Locate the cell with the specified text and output its (x, y) center coordinate. 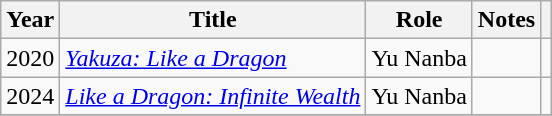
Yakuza: Like a Dragon (213, 58)
2020 (30, 58)
Title (213, 20)
Like a Dragon: Infinite Wealth (213, 96)
Role (419, 20)
2024 (30, 96)
Year (30, 20)
Notes (506, 20)
